Extract the [X, Y] coordinate from the center of the cell holding the provided text.  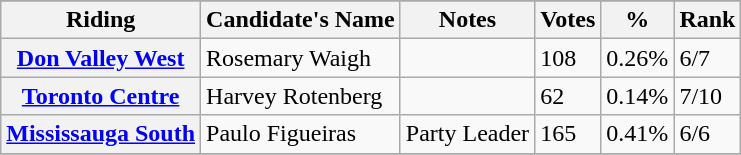
Candidate's Name [301, 20]
62 [568, 96]
Riding [101, 20]
Mississauga South [101, 134]
Paulo Figueiras [301, 134]
Rank [708, 20]
6/7 [708, 58]
Notes [467, 20]
0.41% [638, 134]
Toronto Centre [101, 96]
0.26% [638, 58]
Votes [568, 20]
Don Valley West [101, 58]
165 [568, 134]
Harvey Rotenberg [301, 96]
Party Leader [467, 134]
% [638, 20]
7/10 [708, 96]
0.14% [638, 96]
6/6 [708, 134]
108 [568, 58]
Rosemary Waigh [301, 58]
